Locate the cell with the specified text and output its (X, Y) center coordinate. 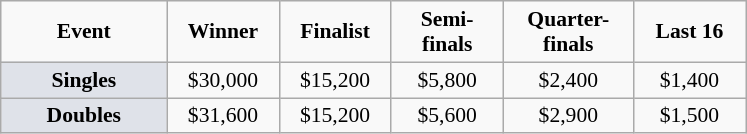
$5,800 (447, 80)
Singles (84, 80)
Semi-finals (447, 32)
$31,600 (223, 116)
$1,500 (689, 116)
Last 16 (689, 32)
Finalist (335, 32)
$2,900 (568, 116)
Event (84, 32)
Winner (223, 32)
Quarter-finals (568, 32)
$5,600 (447, 116)
$1,400 (689, 80)
$30,000 (223, 80)
$2,400 (568, 80)
Doubles (84, 116)
